Pinpoint the cell where the given text exists, returning its (X, Y) midpoint coordinate. 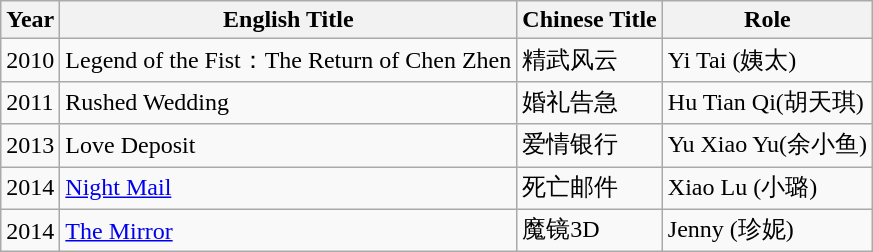
Rushed Wedding (288, 102)
Yu Xiao Yu(余小鱼) (767, 146)
Love Deposit (288, 146)
Chinese Title (590, 20)
爱情银行 (590, 146)
Hu Tian Qi(胡天琪) (767, 102)
Jenny (珍妮) (767, 230)
Legend of the Fist：The Return of Chen Zhen (288, 60)
Xiao Lu (小璐) (767, 188)
死亡邮件 (590, 188)
The Mirror (288, 230)
魔镜3D (590, 230)
Night Mail (288, 188)
2013 (30, 146)
2011 (30, 102)
Yi Tai (姨太) (767, 60)
Year (30, 20)
Role (767, 20)
2010 (30, 60)
精武风云 (590, 60)
婚礼告急 (590, 102)
English Title (288, 20)
